Return [X, Y] of the center of cell containing provided text 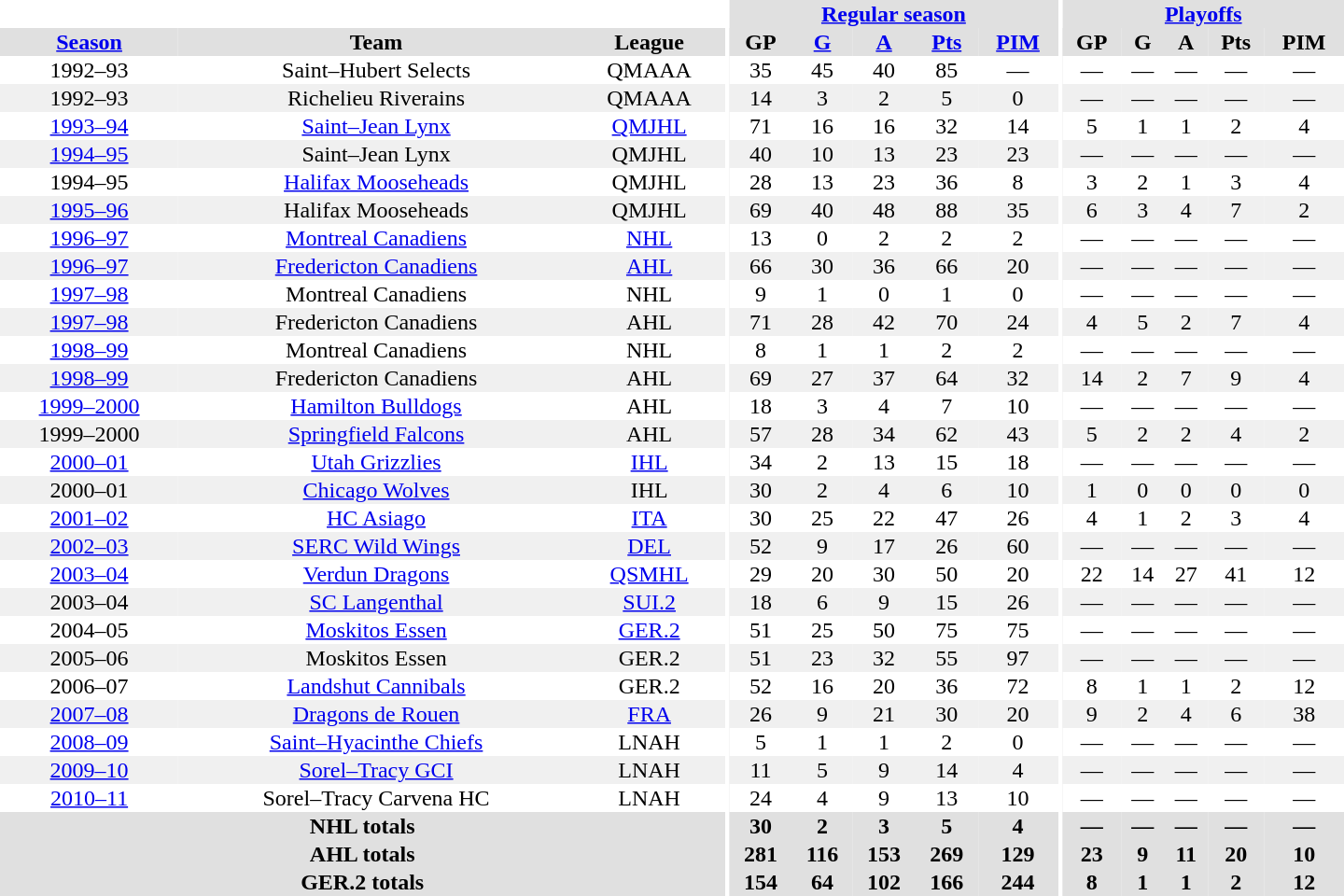
41 [1236, 574]
AHL totals [362, 854]
Dragons de Rouen [376, 714]
QSMHL [650, 574]
Verdun Dragons [376, 574]
HC Asiago [376, 518]
47 [946, 518]
Sorel–Tracy GCI [376, 770]
FRA [650, 714]
85 [946, 70]
Team [376, 42]
129 [1018, 854]
Richelieu Riverains [376, 98]
38 [1304, 714]
42 [885, 322]
Landshut Cannibals [376, 686]
2008–09 [90, 742]
154 [760, 882]
17 [885, 546]
102 [885, 882]
60 [1018, 546]
166 [946, 882]
48 [885, 210]
Playoffs [1203, 14]
Season [90, 42]
Regular season [893, 14]
116 [823, 854]
Saint–Hyacinthe Chiefs [376, 742]
League [650, 42]
2009–10 [90, 770]
DEL [650, 546]
2001–02 [90, 518]
Chicago Wolves [376, 490]
2002–03 [90, 546]
1993–94 [90, 126]
97 [1018, 658]
37 [885, 378]
Sorel–Tracy Carvena HC [376, 798]
2004–05 [90, 630]
55 [946, 658]
NHL totals [362, 826]
70 [946, 322]
244 [1018, 882]
SERC Wild Wings [376, 546]
62 [946, 434]
2007–08 [90, 714]
43 [1018, 434]
45 [823, 70]
269 [946, 854]
SUI.2 [650, 602]
57 [760, 434]
Saint–Hubert Selects [376, 70]
SC Langenthal [376, 602]
Utah Grizzlies [376, 462]
2005–06 [90, 658]
GER.2 totals [362, 882]
21 [885, 714]
Springfield Falcons [376, 434]
281 [760, 854]
Hamilton Bulldogs [376, 406]
72 [1018, 686]
153 [885, 854]
29 [760, 574]
ITA [650, 518]
88 [946, 210]
2010–11 [90, 798]
1995–96 [90, 210]
2006–07 [90, 686]
